Find where the given text appears and provide that cell's center as (x, y) coordinate. 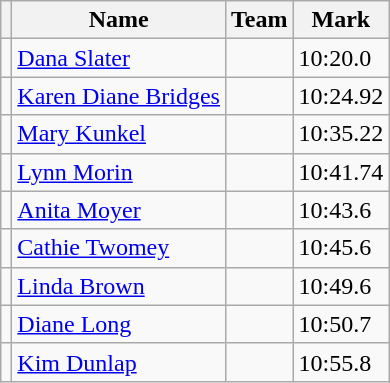
10:50.7 (341, 324)
Dana Slater (119, 58)
10:49.6 (341, 286)
Anita Moyer (119, 210)
Team (259, 20)
10:35.22 (341, 134)
10:24.92 (341, 96)
Diane Long (119, 324)
10:55.8 (341, 362)
10:43.6 (341, 210)
Lynn Morin (119, 172)
Linda Brown (119, 286)
Kim Dunlap (119, 362)
Name (119, 20)
Cathie Twomey (119, 248)
Mary Kunkel (119, 134)
10:20.0 (341, 58)
Mark (341, 20)
Karen Diane Bridges (119, 96)
10:41.74 (341, 172)
10:45.6 (341, 248)
